Identify which cell holds the provided text, then report its (x, y) central coordinate. 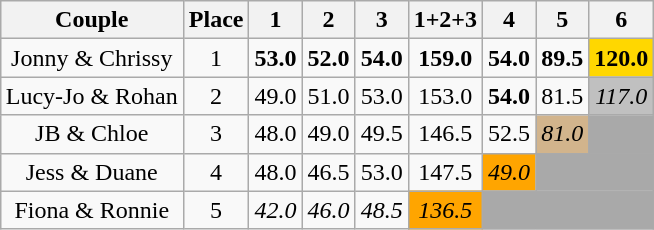
81.5 (562, 96)
1+2+3 (445, 20)
120.0 (622, 58)
Place (216, 20)
Jonny & Chrissy (92, 58)
136.5 (445, 210)
JB & Chloe (92, 134)
52.0 (328, 58)
146.5 (445, 134)
46.0 (328, 210)
52.5 (510, 134)
49.5 (382, 134)
Lucy-Jo & Rohan (92, 96)
48.5 (382, 210)
89.5 (562, 58)
147.5 (445, 172)
6 (622, 20)
Fiona & Ronnie (92, 210)
117.0 (622, 96)
51.0 (328, 96)
Jess & Duane (92, 172)
159.0 (445, 58)
153.0 (445, 96)
81.0 (562, 134)
42.0 (276, 210)
Couple (92, 20)
46.5 (328, 172)
